For the text-containing cell, return its midpoint in (x, y) coordinate format. 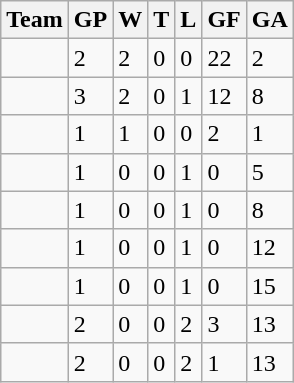
15 (270, 286)
22 (224, 58)
GF (224, 20)
L (188, 20)
Team (35, 20)
T (162, 20)
GP (90, 20)
5 (270, 172)
W (130, 20)
GA (270, 20)
